Find where the given text appears and provide that cell's center as [X, Y] coordinate. 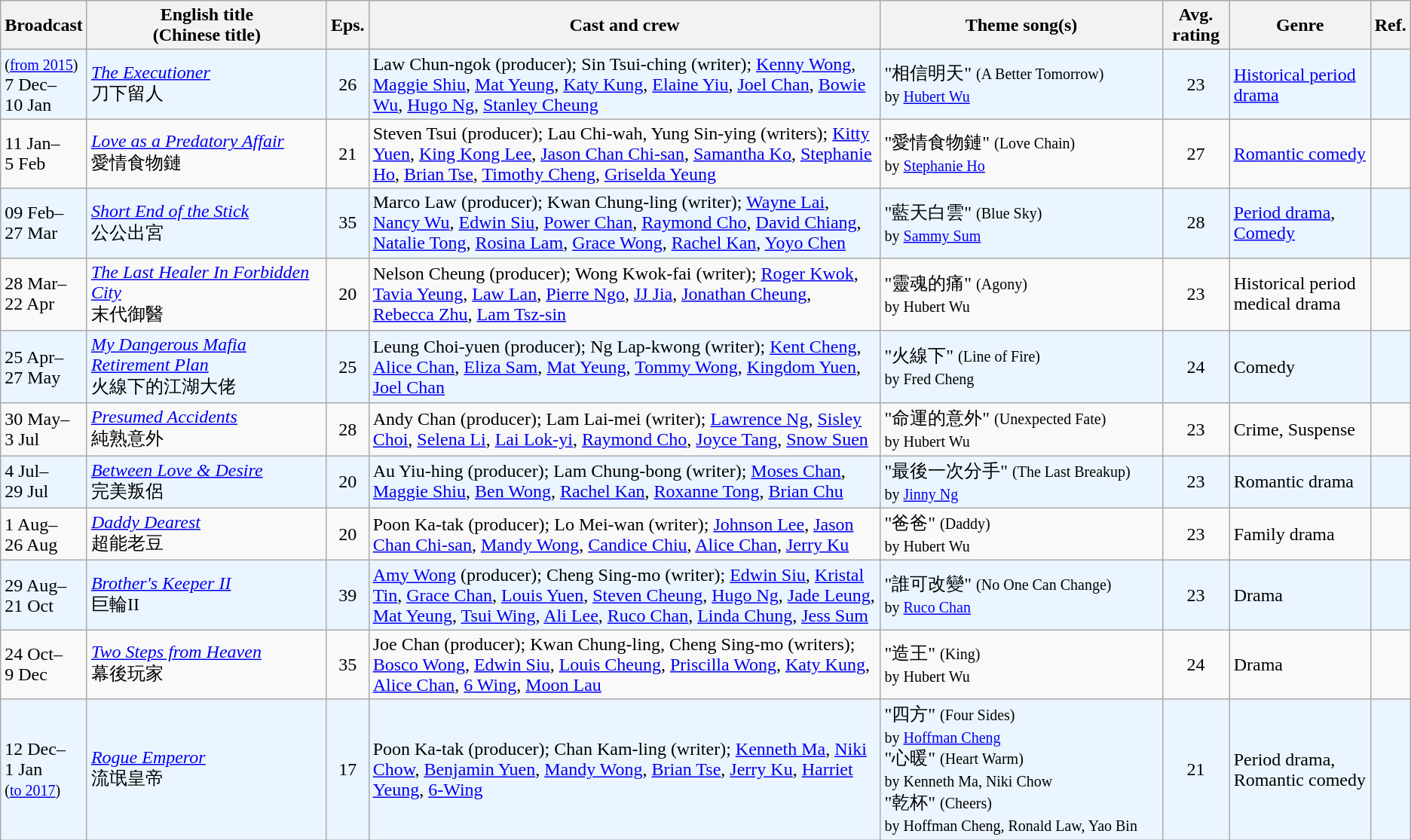
"最後一次分手" (The Last Breakup)by Jinny Ng [1021, 482]
25 Apr–27 May [44, 368]
"誰可改變" (No One Can Change)by Ruco Chan [1021, 595]
Au Yiu-hing (producer); Lam Chung-bong (writer); Moses Chan, Maggie Shiu, Ben Wong, Rachel Kan, Roxanne Tong, Brian Chu [624, 482]
Brother's Keeper II巨輪II [207, 595]
Nelson Cheung (producer); Wong Kwok-fai (writer); Roger Kwok, Tavia Yeung, Law Lan, Pierre Ngo, JJ Jia, Jonathan Cheung, Rebecca Zhu, Lam Tsz-sin [624, 294]
Two Steps from Heaven幕後玩家 [207, 664]
Avg. rating [1195, 26]
"藍天白雲" (Blue Sky)by Sammy Sum [1021, 223]
1 Aug–26 Aug [44, 534]
Romantic comedy [1299, 154]
Daddy Dearest超能老豆 [207, 534]
Presumed Accidents純熟意外 [207, 429]
Leung Choi-yuen (producer); Ng Lap-kwong (writer); Kent Cheng, Alice Chan, Eliza Sam, Mat Yeung, Tommy Wong, Kingdom Yuen, Joel Chan [624, 368]
Historical period drama [1299, 84]
Short End of the Stick公公出宮 [207, 223]
30 May–3 Jul [44, 429]
Cast and crew [624, 26]
Theme song(s) [1021, 26]
Love as a Predatory Affair愛情食物鏈 [207, 154]
Period drama, Comedy [1299, 223]
12 Dec–1 Jan(to 2017) [44, 770]
"相信明天" (A Better Tomorrow)by Hubert Wu [1021, 84]
Period drama, Romantic comedy [1299, 770]
26 [347, 84]
Crime, Suspense [1299, 429]
"命運的意外" (Unexpected Fate)by Hubert Wu [1021, 429]
39 [347, 595]
Romantic drama [1299, 482]
The Last Healer In Forbidden City末代御醫 [207, 294]
Rogue Emperor流氓皇帝 [207, 770]
Genre [1299, 26]
Comedy [1299, 368]
My Dangerous Mafia Retirement Plan火線下的江湖大佬 [207, 368]
The Executioner 刀下留人 [207, 84]
28 Mar–22 Apr [44, 294]
Eps. [347, 26]
Historical period medical drama [1299, 294]
Between Love & Desire完美叛侶 [207, 482]
29 Aug–21 Oct [44, 595]
English title (Chinese title) [207, 26]
11 Jan–5 Feb [44, 154]
Poon Ka-tak (producer); Chan Kam-ling (writer); Kenneth Ma, Niki Chow, Benjamin Yuen, Mandy Wong, Brian Tse, Jerry Ku, Harriet Yeung, 6-Wing [624, 770]
Andy Chan (producer); Lam Lai-mei (writer); Lawrence Ng, Sisley Choi, Selena Li, Lai Lok-yi, Raymond Cho, Joyce Tang, Snow Suen [624, 429]
"爸爸" (Daddy)by Hubert Wu [1021, 534]
Poon Ka-tak (producer); Lo Mei-wan (writer); Johnson Lee, Jason Chan Chi-san, Mandy Wong, Candice Chiu, Alice Chan, Jerry Ku [624, 534]
25 [347, 368]
24 Oct–9 Dec [44, 664]
"火線下" (Line of Fire)by Fred Cheng [1021, 368]
"四方" (Four Sides)by Hoffman Cheng"心暖" (Heart Warm)by Kenneth Ma, Niki Chow"乾杯" (Cheers)by Hoffman Cheng, Ronald Law, Yao Bin [1021, 770]
"愛情食物鏈" (Love Chain)by Stephanie Ho [1021, 154]
27 [1195, 154]
Broadcast [44, 26]
(from 2015)7 Dec–10 Jan [44, 84]
"靈魂的痛" (Agony)by Hubert Wu [1021, 294]
09 Feb–27 Mar [44, 223]
17 [347, 770]
Family drama [1299, 534]
"造王" (King)by Hubert Wu [1021, 664]
4 Jul–29 Jul [44, 482]
Ref. [1390, 26]
